For the text-containing cell, return its midpoint in (x, y) coordinate format. 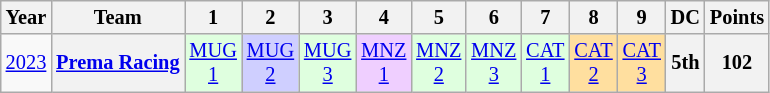
102 (737, 63)
4 (384, 17)
9 (642, 17)
MNZ3 (494, 63)
1 (212, 17)
Prema Racing (118, 63)
Year (26, 17)
MNZ2 (438, 63)
MNZ1 (384, 63)
CAT1 (545, 63)
MUG3 (328, 63)
3 (328, 17)
DC (686, 17)
2 (270, 17)
6 (494, 17)
CAT3 (642, 63)
MUG2 (270, 63)
CAT2 (593, 63)
MUG1 (212, 63)
2023 (26, 63)
Team (118, 17)
8 (593, 17)
5th (686, 63)
7 (545, 17)
Points (737, 17)
5 (438, 17)
